Locate the cell with the specified text and output its [X, Y] center coordinate. 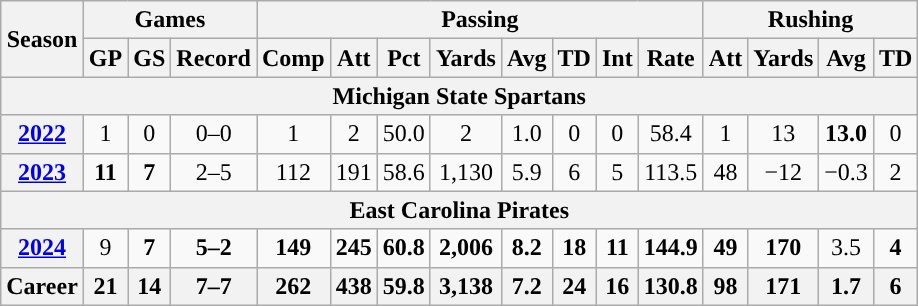
5 [617, 172]
13.0 [846, 134]
2–5 [214, 172]
50.0 [404, 134]
262 [293, 286]
8.2 [526, 248]
48 [725, 172]
171 [784, 286]
49 [725, 248]
1.7 [846, 286]
Season [42, 39]
113.5 [670, 172]
149 [293, 248]
Rate [670, 58]
Pct [404, 58]
2024 [42, 248]
Passing [480, 20]
3.5 [846, 248]
245 [354, 248]
144.9 [670, 248]
191 [354, 172]
0–0 [214, 134]
18 [574, 248]
2022 [42, 134]
58.6 [404, 172]
5–2 [214, 248]
−12 [784, 172]
130.8 [670, 286]
170 [784, 248]
1,130 [466, 172]
112 [293, 172]
2,006 [466, 248]
7.2 [526, 286]
Rushing [810, 20]
438 [354, 286]
4 [895, 248]
Career [42, 286]
Int [617, 58]
−0.3 [846, 172]
14 [150, 286]
60.8 [404, 248]
East Carolina Pirates [460, 210]
9 [105, 248]
13 [784, 134]
2023 [42, 172]
1.0 [526, 134]
16 [617, 286]
7–7 [214, 286]
24 [574, 286]
GP [105, 58]
5.9 [526, 172]
21 [105, 286]
GS [150, 58]
98 [725, 286]
58.4 [670, 134]
Comp [293, 58]
Record [214, 58]
Games [170, 20]
3,138 [466, 286]
Michigan State Spartans [460, 96]
59.8 [404, 286]
